Determine the [x, y] coordinate at the center of the cell enclosing the given text.  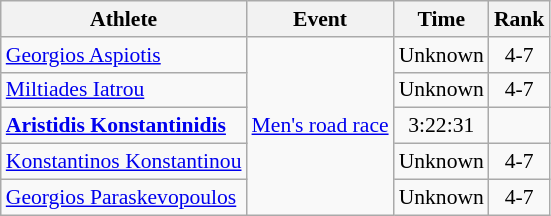
Event [320, 19]
Konstantinos Konstantinou [124, 162]
Miltiades Iatrou [124, 90]
Athlete [124, 19]
Georgios Aspiotis [124, 55]
Georgios Paraskevopoulos [124, 197]
Time [442, 19]
Men's road race [320, 126]
Aristidis Konstantinidis [124, 126]
3:22:31 [442, 126]
Rank [520, 19]
